Output the [x, y] coordinate of the center of the cell containing the given text.  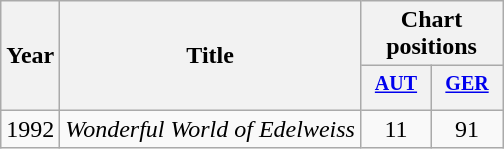
Chart positions [431, 34]
Wonderful World of Edelweiss [210, 129]
Year [30, 56]
11 [396, 129]
GER [468, 88]
Title [210, 56]
1992 [30, 129]
AUT [396, 88]
91 [468, 129]
